Return (x, y) of the center of cell containing provided text 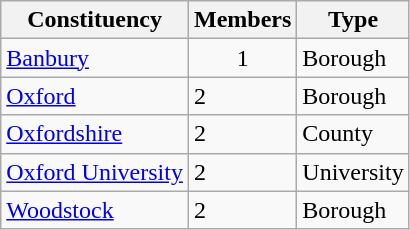
County (353, 134)
Banbury (95, 58)
University (353, 172)
Constituency (95, 20)
Oxford University (95, 172)
Woodstock (95, 210)
Oxfordshire (95, 134)
Oxford (95, 96)
Members (242, 20)
Type (353, 20)
1 (242, 58)
